Detect which cell encompasses the target text, then output its [x, y] center coordinate. 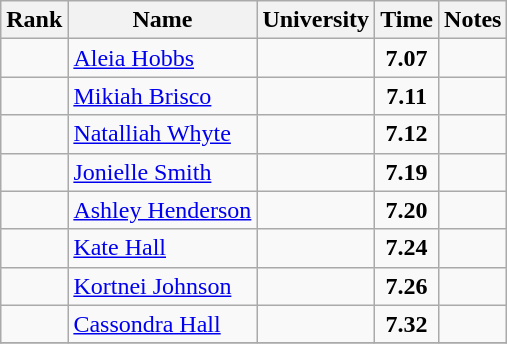
Kortnei Johnson [162, 286]
Mikiah Brisco [162, 96]
7.20 [407, 210]
Jonielle Smith [162, 172]
7.19 [407, 172]
Time [407, 20]
7.32 [407, 324]
Name [162, 20]
7.07 [407, 58]
7.12 [407, 134]
Cassondra Hall [162, 324]
Rank [34, 20]
Kate Hall [162, 248]
Aleia Hobbs [162, 58]
Notes [473, 20]
Ashley Henderson [162, 210]
Natalliah Whyte [162, 134]
7.26 [407, 286]
University [316, 20]
7.24 [407, 248]
7.11 [407, 96]
